Locate the cell with the specified text and output its [X, Y] center coordinate. 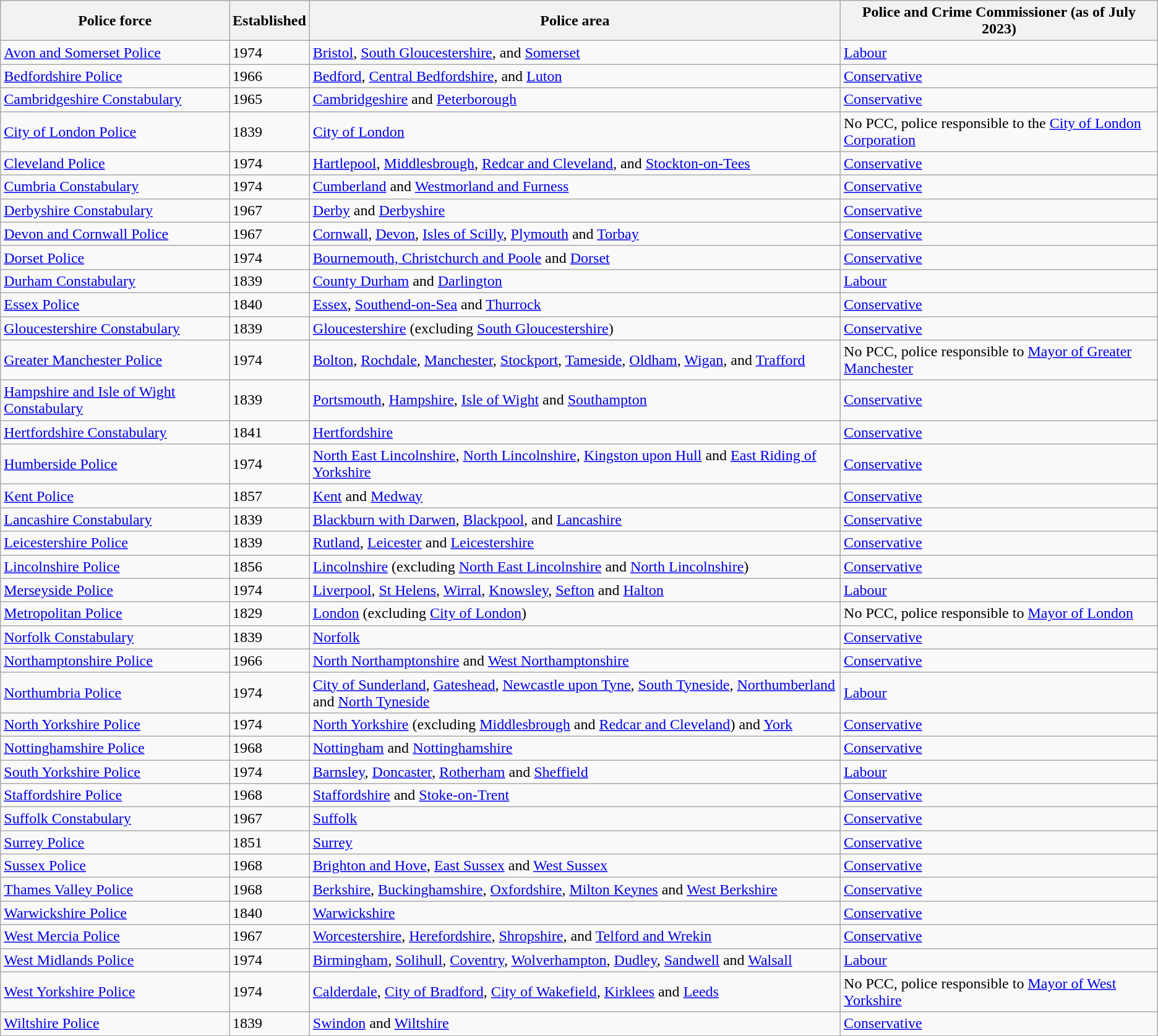
West Midlands Police [115, 960]
Avon and Somerset Police [115, 53]
Nottingham and Nottinghamshire [575, 748]
Lancashire Constabulary [115, 520]
North Yorkshire Police [115, 724]
Essex, Southend-on-Sea and Thurrock [575, 304]
Gloucestershire Constabulary [115, 328]
Wiltshire Police [115, 1024]
Norfolk Constabulary [115, 637]
Berkshire, Buckinghamshire, Oxfordshire, Milton Keynes and West Berkshire [575, 889]
Cambridgeshire and Peterborough [575, 100]
Essex Police [115, 304]
West Mercia Police [115, 936]
Gloucestershire (excluding South Gloucestershire) [575, 328]
1965 [269, 100]
Warwickshire [575, 913]
Hartlepool, Middlesbrough, Redcar and Cleveland, and Stockton-on-Tees [575, 163]
North Yorkshire (excluding Middlesbrough and Redcar and Cleveland) and York [575, 724]
Cornwall, Devon, Isles of Scilly, Plymouth and Torbay [575, 234]
Northumbria Police [115, 693]
Surrey [575, 842]
Kent and Medway [575, 496]
Established [269, 21]
Calderdale, City of Bradford, City of Wakefield, Kirklees and Leeds [575, 992]
Staffordshire and Stoke-on-Trent [575, 795]
Northamptonshire Police [115, 661]
Blackburn with Darwen, Blackpool, and Lancashire [575, 520]
Hertfordshire Constabulary [115, 432]
Leicestershire Police [115, 543]
1851 [269, 842]
Dorset Police [115, 257]
Barnsley, Doncaster, Rotherham and Sheffield [575, 771]
Nottinghamshire Police [115, 748]
Cumberland and Westmorland and Furness [575, 187]
Metropolitan Police [115, 614]
London (excluding City of London) [575, 614]
Worcestershire, Herefordshire, Shropshire, and Telford and Wrekin [575, 936]
City of Sunderland, Gateshead, Newcastle upon Tyne, South Tyneside, Northumberland and North Tyneside [575, 693]
Thames Valley Police [115, 889]
Merseyside Police [115, 590]
Norfolk [575, 637]
Surrey Police [115, 842]
City of London [575, 131]
Brighton and Hove, East Sussex and West Sussex [575, 866]
City of London Police [115, 131]
Rutland, Leicester and Leicestershire [575, 543]
Bedfordshire Police [115, 76]
Derby and Derbyshire [575, 210]
Bristol, South Gloucestershire, and Somerset [575, 53]
Police force [115, 21]
Bolton, Rochdale, Manchester, Stockport, Tameside, Oldham, Wigan, and Trafford [575, 360]
Lincolnshire (excluding North East Lincolnshire and North Lincolnshire) [575, 567]
Cleveland Police [115, 163]
No PCC, police responsible to Mayor of Greater Manchester [1000, 360]
Derbyshire Constabulary [115, 210]
No PCC, police responsible to Mayor of West Yorkshire [1000, 992]
Police and Crime Commissioner (as of July 2023) [1000, 21]
South Yorkshire Police [115, 771]
Durham Constabulary [115, 281]
Greater Manchester Police [115, 360]
Bournemouth, Christchurch and Poole and Dorset [575, 257]
Cambridgeshire Constabulary [115, 100]
Swindon and Wiltshire [575, 1024]
1829 [269, 614]
1856 [269, 567]
Hertfordshire [575, 432]
Suffolk Constabulary [115, 819]
Kent Police [115, 496]
1841 [269, 432]
Liverpool, St Helens, Wirral, Knowsley, Sefton and Halton [575, 590]
Humberside Police [115, 464]
County Durham and Darlington [575, 281]
Lincolnshire Police [115, 567]
Suffolk [575, 819]
Cumbria Constabulary [115, 187]
Bedford, Central Bedfordshire, and Luton [575, 76]
North Northamptonshire and West Northamptonshire [575, 661]
Hampshire and Isle of Wight Constabulary [115, 401]
North East Lincolnshire, North Lincolnshire, Kingston upon Hull and East Riding of Yorkshire [575, 464]
No PCC, police responsible to the City of London Corporation [1000, 131]
Staffordshire Police [115, 795]
No PCC, police responsible to Mayor of London [1000, 614]
Police area [575, 21]
Devon and Cornwall Police [115, 234]
1857 [269, 496]
Warwickshire Police [115, 913]
Sussex Police [115, 866]
Portsmouth, Hampshire, Isle of Wight and Southampton [575, 401]
Birmingham, Solihull, Coventry, Wolverhampton, Dudley, Sandwell and Walsall [575, 960]
West Yorkshire Police [115, 992]
